Locate the cell with the specified text and output its (x, y) center coordinate. 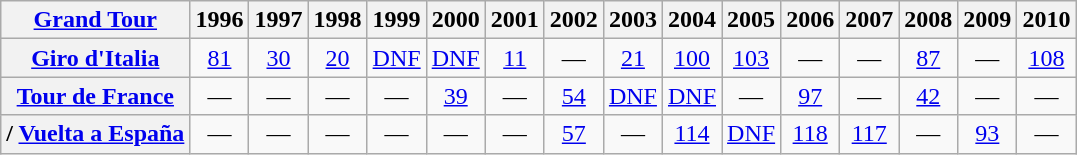
Tour de France (96, 96)
21 (632, 58)
93 (988, 134)
2002 (574, 20)
117 (870, 134)
103 (752, 58)
2003 (632, 20)
2008 (928, 20)
42 (928, 96)
97 (810, 96)
Grand Tour (96, 20)
1996 (220, 20)
81 (220, 58)
118 (810, 134)
/ Vuelta a España (96, 134)
108 (1046, 58)
1998 (338, 20)
2000 (456, 20)
11 (514, 58)
2009 (988, 20)
2005 (752, 20)
Giro d'Italia (96, 58)
2006 (810, 20)
2004 (692, 20)
2010 (1046, 20)
1999 (396, 20)
87 (928, 58)
114 (692, 134)
20 (338, 58)
2007 (870, 20)
2001 (514, 20)
30 (278, 58)
54 (574, 96)
39 (456, 96)
1997 (278, 20)
57 (574, 134)
100 (692, 58)
